Scan for the cell matching the given text and deliver its (X, Y) coordinate at center. 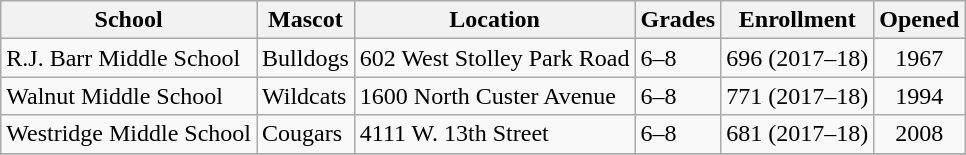
1967 (920, 58)
Bulldogs (306, 58)
Location (494, 20)
School (129, 20)
Walnut Middle School (129, 96)
Opened (920, 20)
1600 North Custer Avenue (494, 96)
Cougars (306, 134)
Wildcats (306, 96)
Mascot (306, 20)
2008 (920, 134)
Westridge Middle School (129, 134)
771 (2017–18) (798, 96)
602 West Stolley Park Road (494, 58)
4111 W. 13th Street (494, 134)
Enrollment (798, 20)
1994 (920, 96)
681 (2017–18) (798, 134)
Grades (678, 20)
696 (2017–18) (798, 58)
R.J. Barr Middle School (129, 58)
